Scan for the cell matching the given text and deliver its [X, Y] coordinate at center. 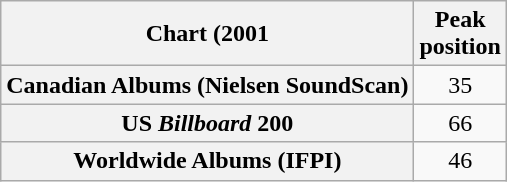
US Billboard 200 [208, 123]
Peakposition [460, 34]
66 [460, 123]
Worldwide Albums (IFPI) [208, 161]
Canadian Albums (Nielsen SoundScan) [208, 85]
35 [460, 85]
46 [460, 161]
Chart (2001 [208, 34]
